Capture the cell that displays the provided text and extract its [X, Y] central coordinate. 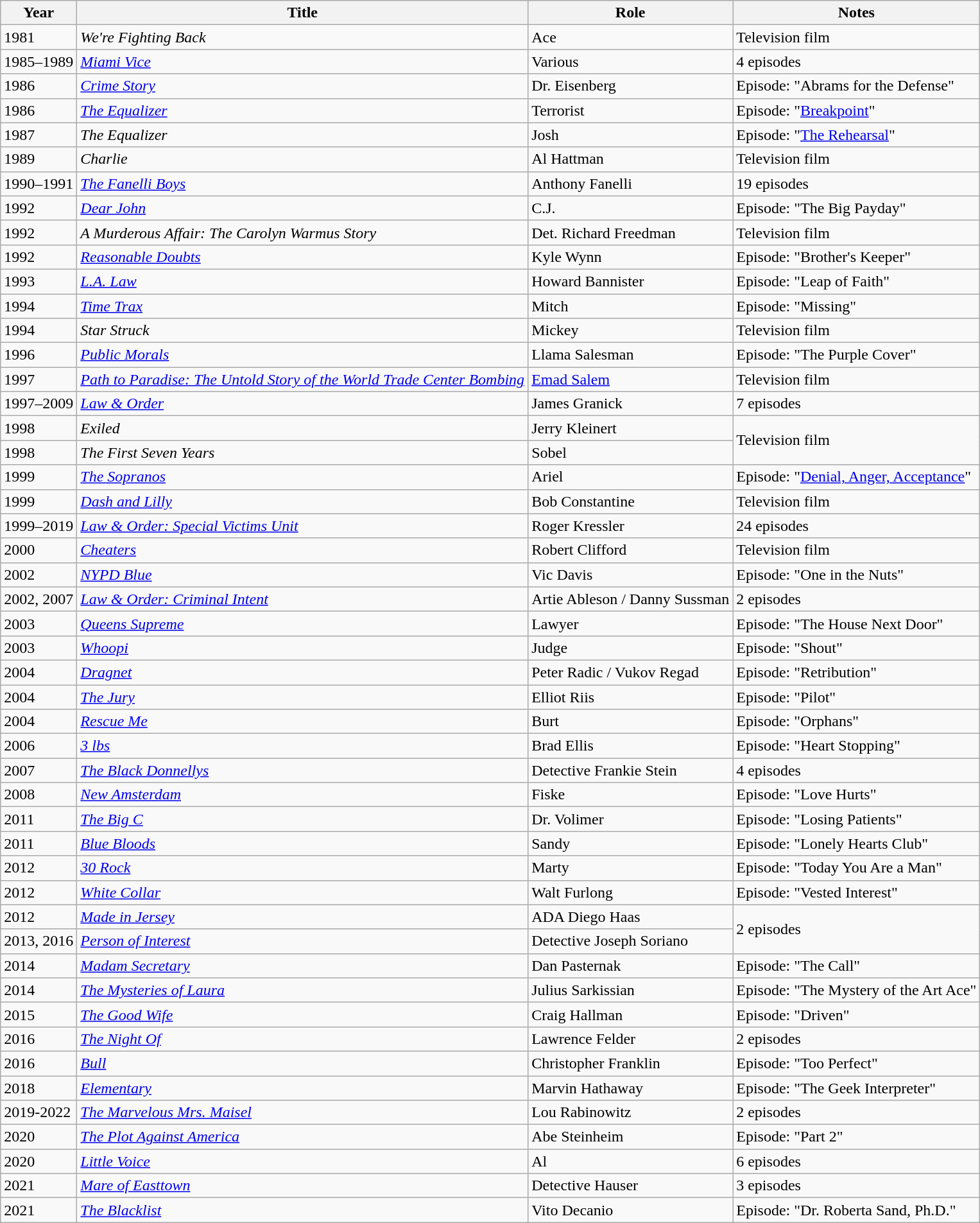
Dan Pasternak [630, 966]
Burt [630, 722]
Charlie [303, 159]
Law & Order: Special Victims Unit [303, 526]
The Jury [303, 697]
Episode: "Leap of Faith" [856, 281]
The Mysteries of Laura [303, 990]
Elliot Riis [630, 697]
2008 [39, 795]
ADA Diego Haas [630, 917]
2006 [39, 746]
7 episodes [856, 404]
Robert Clifford [630, 550]
The Marvelous Mrs. Maisel [303, 1113]
24 episodes [856, 526]
Episode: "The Call" [856, 966]
James Granick [630, 404]
Episode: "Lonely Hearts Club" [856, 844]
Queens Supreme [303, 623]
Episode: "Retribution" [856, 672]
Episode: "Breakpoint" [856, 110]
2002 [39, 575]
1989 [39, 159]
Sandy [630, 844]
Miami Vice [303, 62]
Episode: "Driven" [856, 1014]
Cheaters [303, 550]
1990–1991 [39, 184]
New Amsterdam [303, 795]
Elementary [303, 1088]
Episode: "Today You Are a Man" [856, 868]
Terrorist [630, 110]
Llama Salesman [630, 355]
Episode: "Losing Patients" [856, 819]
Howard Bannister [630, 281]
Episode: "Dr. Roberta Sand, Ph.D." [856, 1210]
Kyle Wynn [630, 257]
NYPD Blue [303, 575]
Episode: "Too Perfect" [856, 1063]
Lawrence Felder [630, 1039]
White Collar [303, 892]
Dr. Eisenberg [630, 86]
2002, 2007 [39, 599]
Episode: "Shout" [856, 648]
Christopher Franklin [630, 1063]
Episode: "One in the Nuts" [856, 575]
Episode: "The Big Payday" [856, 208]
Crime Story [303, 86]
Josh [630, 135]
The Fanelli Boys [303, 184]
19 episodes [856, 184]
Person of Interest [303, 941]
Reasonable Doubts [303, 257]
A Murderous Affair: The Carolyn Warmus Story [303, 232]
Dr. Volimer [630, 819]
Exiled [303, 428]
3 lbs [303, 746]
Episode: "Pilot" [856, 697]
Marty [630, 868]
1997–2009 [39, 404]
Anthony Fanelli [630, 184]
2018 [39, 1088]
1981 [39, 37]
2007 [39, 770]
Vic Davis [630, 575]
Mitch [630, 306]
The First Seven Years [303, 453]
The Plot Against America [303, 1137]
Al Hattman [630, 159]
Episode: "Denial, Anger, Acceptance" [856, 477]
Vito Decanio [630, 1210]
Craig Hallman [630, 1014]
Detective Hauser [630, 1186]
Al [630, 1161]
Madam Secretary [303, 966]
The Blacklist [303, 1210]
Episode: "The Geek Interpreter" [856, 1088]
Walt Furlong [630, 892]
Blue Bloods [303, 844]
L.A. Law [303, 281]
Artie Ableson / Danny Sussman [630, 599]
Episode: "Abrams for the Defense" [856, 86]
6 episodes [856, 1161]
Episode: "Brother's Keeper" [856, 257]
Brad Ellis [630, 746]
Rescue Me [303, 722]
Bull [303, 1063]
1999–2019 [39, 526]
Dear John [303, 208]
Law & Order [303, 404]
Star Struck [303, 331]
The Sopranos [303, 477]
C.J. [630, 208]
Episode: "The Mystery of the Art Ace" [856, 990]
1985–1989 [39, 62]
Det. Richard Freedman [630, 232]
Time Trax [303, 306]
Detective Joseph Soriano [630, 941]
Sobel [630, 453]
Julius Sarkissian [630, 990]
Episode: "Part 2" [856, 1137]
Bob Constantine [630, 501]
Episode: "Orphans" [856, 722]
Lou Rabinowitz [630, 1113]
3 episodes [856, 1186]
Episode: "Love Hurts" [856, 795]
Fiske [630, 795]
Peter Radic / Vukov Regad [630, 672]
Various [630, 62]
Title [303, 13]
1987 [39, 135]
2019-2022 [39, 1113]
1993 [39, 281]
We're Fighting Back [303, 37]
1996 [39, 355]
Dash and Lilly [303, 501]
Detective Frankie Stein [630, 770]
Episode: "Vested Interest" [856, 892]
Judge [630, 648]
Mickey [630, 331]
Episode: "The Purple Cover" [856, 355]
Roger Kressler [630, 526]
Lawyer [630, 623]
The Night Of [303, 1039]
Episode: "The House Next Door" [856, 623]
Public Morals [303, 355]
Law & Order: Criminal Intent [303, 599]
Mare of Easttown [303, 1186]
Emad Salem [630, 379]
Year [39, 13]
Path to Paradise: The Untold Story of the World Trade Center Bombing [303, 379]
The Good Wife [303, 1014]
Jerry Kleinert [630, 428]
Ace [630, 37]
2013, 2016 [39, 941]
Role [630, 13]
Dragnet [303, 672]
30 Rock [303, 868]
Notes [856, 13]
2000 [39, 550]
Made in Jersey [303, 917]
2015 [39, 1014]
The Black Donnellys [303, 770]
Ariel [630, 477]
Episode: "Heart Stopping" [856, 746]
Whoopi [303, 648]
Little Voice [303, 1161]
The Big C [303, 819]
Episode: "Missing" [856, 306]
1997 [39, 379]
Marvin Hathaway [630, 1088]
Abe Steinheim [630, 1137]
Episode: "The Rehearsal" [856, 135]
